Scan for the cell matching the given text and deliver its (x, y) coordinate at center. 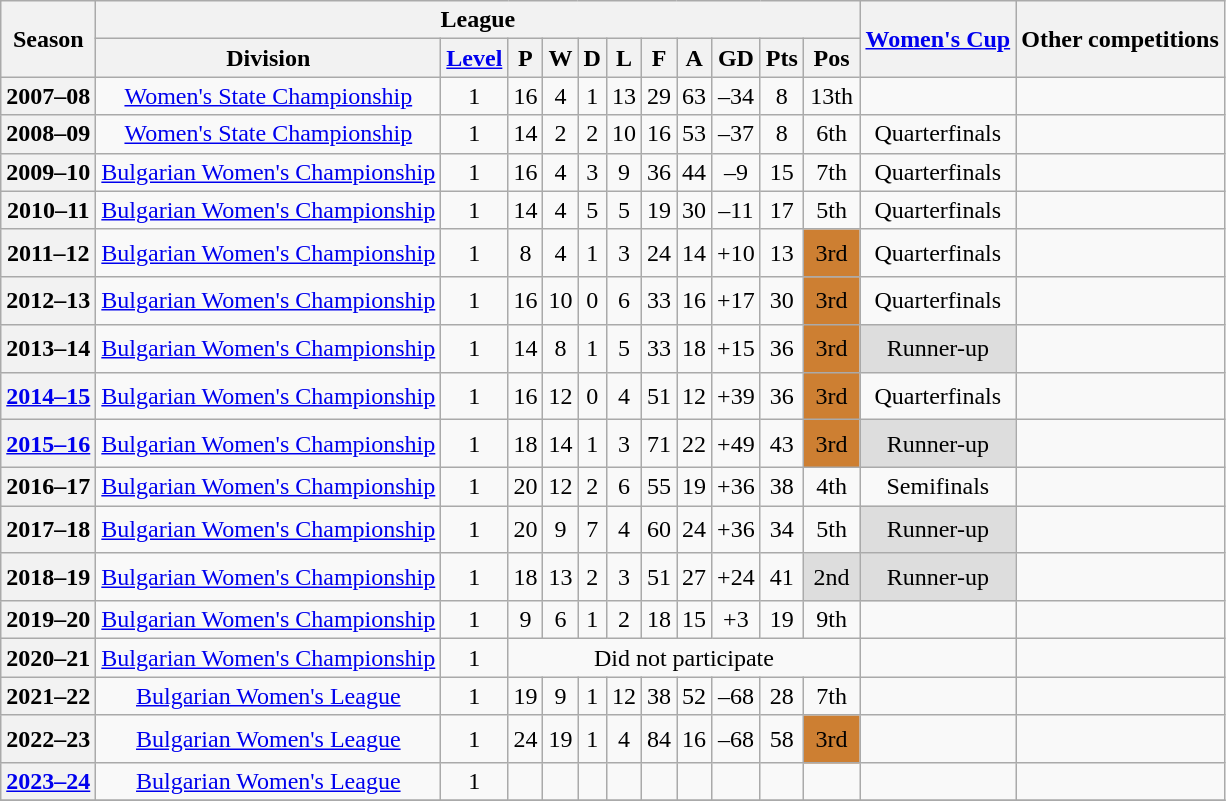
–9 (736, 172)
2011–12 (48, 253)
71 (658, 444)
55 (658, 486)
2022–23 (48, 739)
2020–21 (48, 658)
D (592, 58)
Pos (832, 58)
Women's Cup (938, 39)
2015–16 (48, 444)
29 (658, 96)
6th (832, 134)
Pts (782, 58)
63 (694, 96)
A (694, 58)
W (560, 58)
2nd (832, 577)
2016–17 (48, 486)
4th (832, 486)
+49 (736, 444)
2019–20 (48, 620)
Did not participate (684, 658)
Level (474, 58)
2010–11 (48, 210)
2014–15 (48, 396)
+15 (736, 348)
Season (48, 39)
+24 (736, 577)
–11 (736, 210)
L (624, 58)
F (658, 58)
17 (782, 210)
+39 (736, 396)
28 (782, 696)
84 (658, 739)
+3 (736, 620)
2009–10 (48, 172)
P (526, 58)
41 (782, 577)
2008–09 (48, 134)
52 (694, 696)
+17 (736, 301)
13th (832, 96)
GD (736, 58)
7 (592, 530)
27 (694, 577)
2018–19 (48, 577)
League (478, 20)
+10 (736, 253)
2023–24 (48, 782)
58 (782, 739)
9th (832, 620)
53 (694, 134)
2012–13 (48, 301)
2021–22 (48, 696)
Semifinals (938, 486)
2017–18 (48, 530)
Other competitions (1120, 39)
34 (782, 530)
60 (658, 530)
44 (694, 172)
2007–08 (48, 96)
2013–14 (48, 348)
Division (268, 58)
–34 (736, 96)
–37 (736, 134)
43 (782, 444)
22 (694, 444)
